Pinpoint the cell where the given text exists, returning its (x, y) midpoint coordinate. 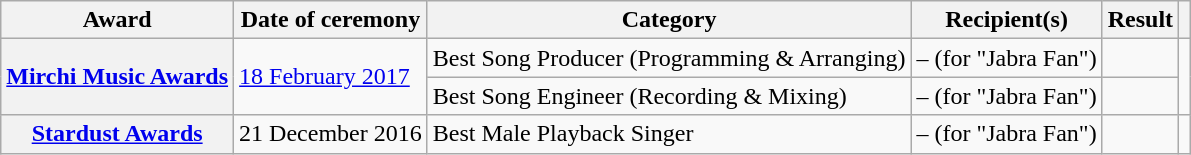
18 February 2017 (331, 77)
Recipient(s) (1006, 20)
Stardust Awards (118, 134)
Category (669, 20)
Award (118, 20)
Mirchi Music Awards (118, 77)
Best Male Playback Singer (669, 134)
21 December 2016 (331, 134)
Best Song Producer (Programming & Arranging) (669, 58)
Date of ceremony (331, 20)
Best Song Engineer (Recording & Mixing) (669, 96)
Result (1140, 20)
